Scan for the cell matching the given text and deliver its [x, y] coordinate at center. 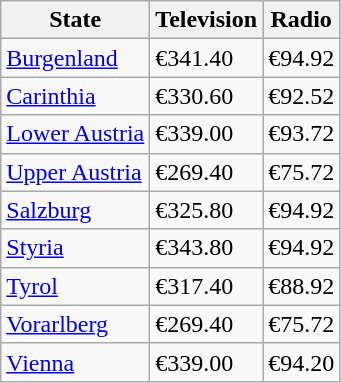
Salzburg [76, 210]
€343.80 [206, 248]
€330.60 [206, 96]
Upper Austria [76, 172]
State [76, 20]
€94.20 [302, 362]
Television [206, 20]
Styria [76, 248]
Burgenland [76, 58]
Carinthia [76, 96]
Tyrol [76, 286]
€317.40 [206, 286]
Radio [302, 20]
€325.80 [206, 210]
€93.72 [302, 134]
Vienna [76, 362]
€341.40 [206, 58]
Lower Austria [76, 134]
€88.92 [302, 286]
Vorarlberg [76, 324]
€92.52 [302, 96]
